Find where the given text appears and provide that cell's center as (X, Y) coordinate. 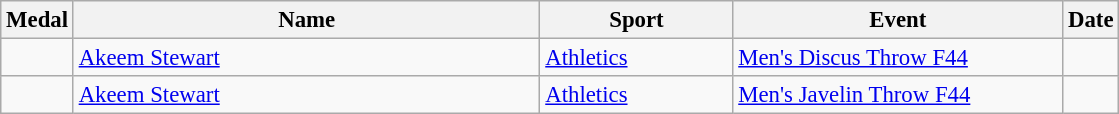
Men's Discus Throw F44 (898, 58)
Event (898, 20)
Men's Javelin Throw F44 (898, 95)
Sport (636, 20)
Medal (38, 20)
Name (306, 20)
Date (1091, 20)
